Output the [X, Y] coordinate of the center of the cell containing the given text.  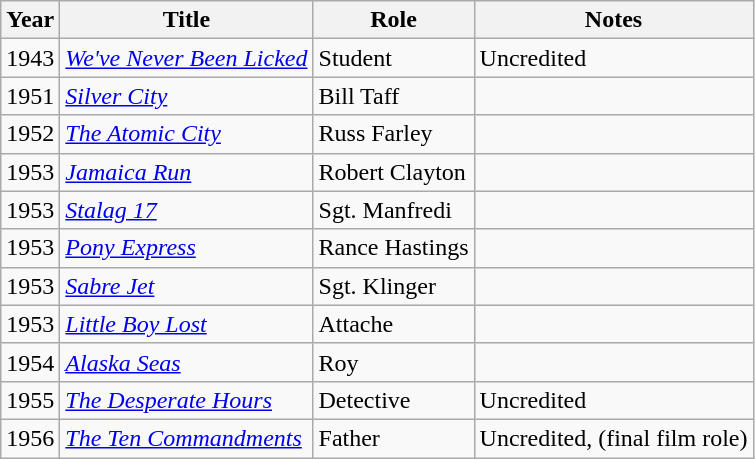
Father [394, 438]
Bill Taff [394, 96]
1943 [30, 58]
Roy [394, 362]
Silver City [186, 96]
Jamaica Run [186, 172]
Sgt. Manfredi [394, 210]
Role [394, 20]
1956 [30, 438]
1954 [30, 362]
Sabre Jet [186, 286]
Russ Farley [394, 134]
Year [30, 20]
Title [186, 20]
Sgt. Klinger [394, 286]
The Atomic City [186, 134]
1952 [30, 134]
Notes [614, 20]
The Ten Commandments [186, 438]
Pony Express [186, 248]
Robert Clayton [394, 172]
Stalag 17 [186, 210]
Uncredited, (final film role) [614, 438]
1955 [30, 400]
Detective [394, 400]
1951 [30, 96]
Attache [394, 324]
Alaska Seas [186, 362]
We've Never Been Licked [186, 58]
Rance Hastings [394, 248]
Little Boy Lost [186, 324]
The Desperate Hours [186, 400]
Student [394, 58]
